Capture the cell that displays the provided text and extract its (x, y) central coordinate. 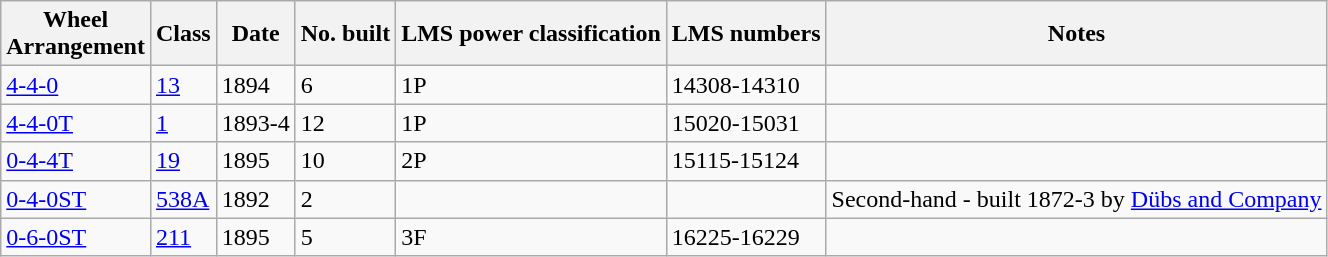
LMS power classification (532, 34)
Date (256, 34)
2P (532, 161)
6 (345, 85)
538A (183, 199)
No. built (345, 34)
13 (183, 85)
0-4-4T (76, 161)
4-4-0T (76, 123)
4-4-0 (76, 85)
0-4-0ST (76, 199)
19 (183, 161)
1892 (256, 199)
15115-15124 (746, 161)
WheelArrangement (76, 34)
1 (183, 123)
Second-hand - built 1872-3 by Dübs and Company (1076, 199)
1894 (256, 85)
211 (183, 237)
1893-4 (256, 123)
5 (345, 237)
3F (532, 237)
LMS numbers (746, 34)
16225-16229 (746, 237)
0-6-0ST (76, 237)
Class (183, 34)
2 (345, 199)
Notes (1076, 34)
14308-14310 (746, 85)
10 (345, 161)
15020-15031 (746, 123)
12 (345, 123)
